Determine the [X, Y] coordinate at the center of the cell enclosing the given text.  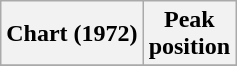
Peakposition [189, 34]
Chart (1972) [72, 34]
